Return the [x, y] coordinate for the center point of the cell that contains the specified text.  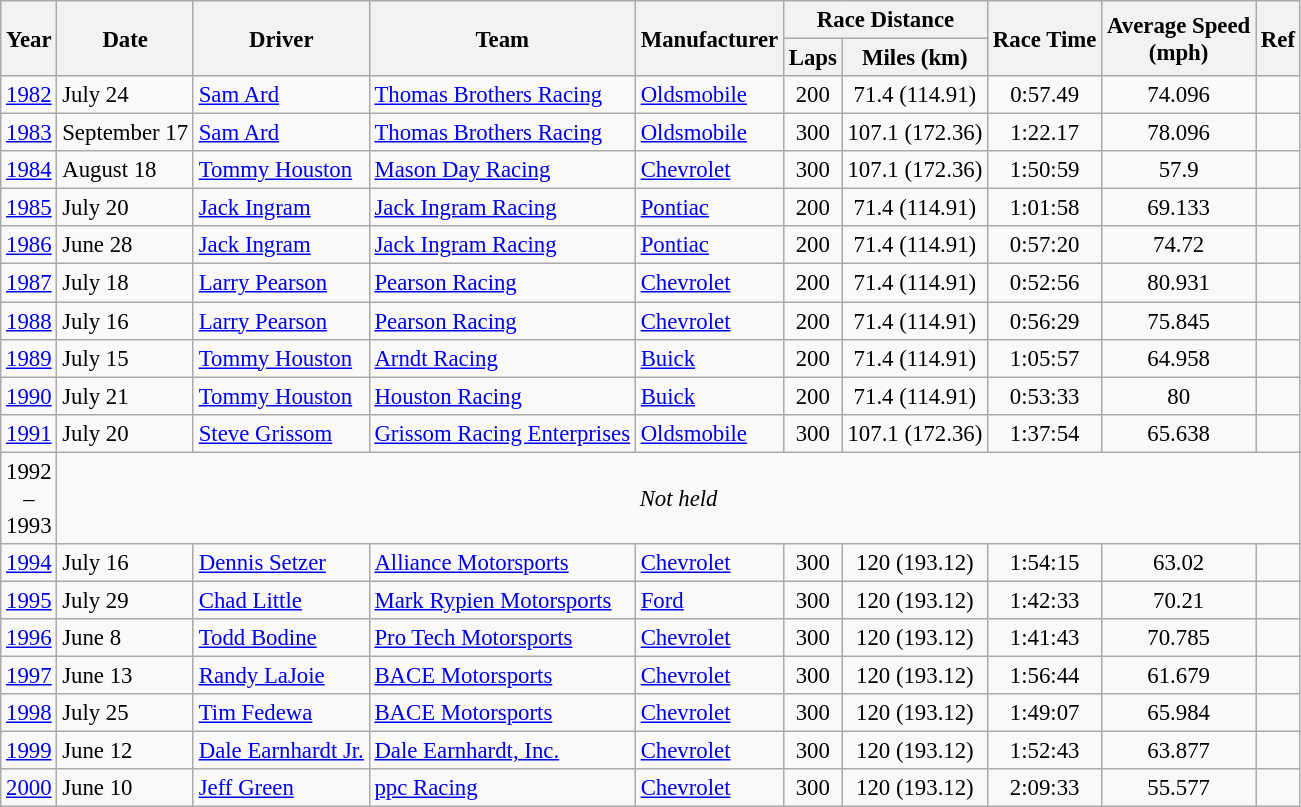
Ford [709, 600]
August 18 [125, 170]
Pro Tech Motorsports [502, 638]
Date [125, 38]
Manufacturer [709, 38]
70.21 [1179, 600]
1:50:59 [1045, 170]
Dale Earnhardt Jr. [281, 751]
June 12 [125, 751]
Race Time [1045, 38]
0:56:29 [1045, 321]
64.958 [1179, 358]
0:57:20 [1045, 245]
Steve Grissom [281, 433]
June 10 [125, 788]
June 8 [125, 638]
1991 [29, 433]
Laps [812, 58]
Mark Rypien Motorsports [502, 600]
1999 [29, 751]
1:49:07 [1045, 713]
1:42:33 [1045, 600]
80.931 [1179, 283]
1996 [29, 638]
61.679 [1179, 675]
Not held [678, 498]
ppc Racing [502, 788]
1994 [29, 563]
57.9 [1179, 170]
2:09:33 [1045, 788]
1:41:43 [1045, 638]
63.877 [1179, 751]
Jeff Green [281, 788]
1997 [29, 675]
Dale Earnhardt, Inc. [502, 751]
1998 [29, 713]
Chad Little [281, 600]
Year [29, 38]
July 18 [125, 283]
Randy LaJoie [281, 675]
69.133 [1179, 208]
Race Distance [885, 20]
1990 [29, 396]
1:37:54 [1045, 433]
Tim Fedewa [281, 713]
Grissom Racing Enterprises [502, 433]
July 29 [125, 600]
0:52:56 [1045, 283]
0:53:33 [1045, 396]
Todd Bodine [281, 638]
65.984 [1179, 713]
1:56:44 [1045, 675]
1987 [29, 283]
63.02 [1179, 563]
1983 [29, 133]
55.577 [1179, 788]
June 28 [125, 245]
65.638 [1179, 433]
1:54:15 [1045, 563]
July 21 [125, 396]
1982 [29, 95]
1992–1993 [29, 498]
July 24 [125, 95]
July 25 [125, 713]
September 17 [125, 133]
74.72 [1179, 245]
1989 [29, 358]
2000 [29, 788]
74.096 [1179, 95]
1:01:58 [1045, 208]
Arndt Racing [502, 358]
1:05:57 [1045, 358]
1988 [29, 321]
June 13 [125, 675]
Driver [281, 38]
Mason Day Racing [502, 170]
1984 [29, 170]
75.845 [1179, 321]
1995 [29, 600]
Miles (km) [914, 58]
1:52:43 [1045, 751]
80 [1179, 396]
1986 [29, 245]
July 15 [125, 358]
1985 [29, 208]
Houston Racing [502, 396]
0:57.49 [1045, 95]
Team [502, 38]
Dennis Setzer [281, 563]
Alliance Motorsports [502, 563]
Ref [1278, 38]
1:22.17 [1045, 133]
78.096 [1179, 133]
Average Speed(mph) [1179, 38]
70.785 [1179, 638]
